Output the [x, y] coordinate of the center of the cell containing the given text.  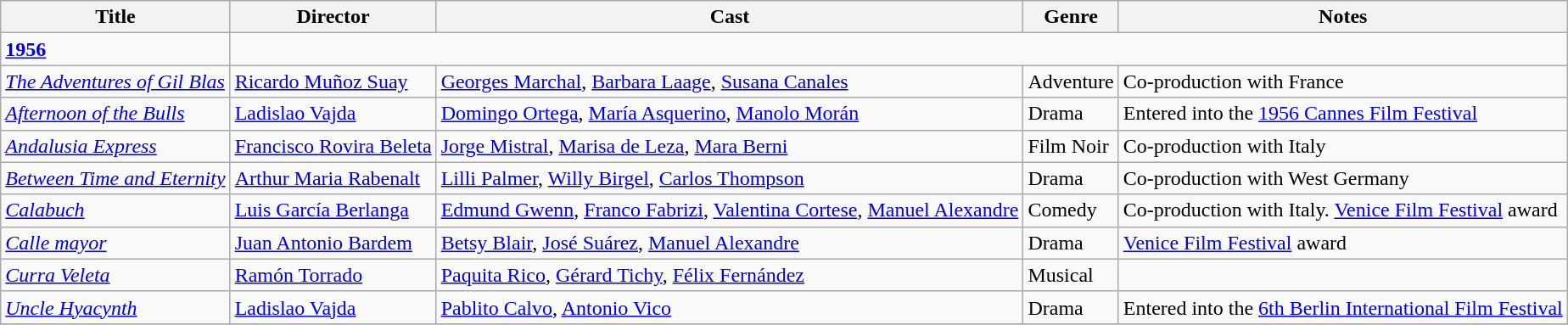
Georges Marchal, Barbara Laage, Susana Canales [730, 81]
Edmund Gwenn, Franco Fabrizi, Valentina Cortese, Manuel Alexandre [730, 210]
Betsy Blair, José Suárez, Manuel Alexandre [730, 243]
Co-production with Italy [1342, 146]
Co-production with West Germany [1342, 178]
Afternoon of the Bulls [115, 114]
Francisco Rovira Beleta [333, 146]
Notes [1342, 17]
Calle mayor [115, 243]
Entered into the 6th Berlin International Film Festival [1342, 307]
Domingo Ortega, María Asquerino, Manolo Morán [730, 114]
Co-production with France [1342, 81]
Co-production with Italy. Venice Film Festival award [1342, 210]
The Adventures of Gil Blas [115, 81]
Calabuch [115, 210]
Cast [730, 17]
Curra Veleta [115, 275]
Ricardo Muñoz Suay [333, 81]
Lilli Palmer, Willy Birgel, Carlos Thompson [730, 178]
Uncle Hyacynth [115, 307]
Entered into the 1956 Cannes Film Festival [1342, 114]
Musical [1071, 275]
Pablito Calvo, Antonio Vico [730, 307]
Comedy [1071, 210]
Arthur Maria Rabenalt [333, 178]
Ramón Torrado [333, 275]
Paquita Rico, Gérard Tichy, Félix Fernández [730, 275]
Jorge Mistral, Marisa de Leza, Mara Berni [730, 146]
Director [333, 17]
Juan Antonio Bardem [333, 243]
Luis García Berlanga [333, 210]
Andalusia Express [115, 146]
Adventure [1071, 81]
1956 [115, 49]
Film Noir [1071, 146]
Between Time and Eternity [115, 178]
Title [115, 17]
Venice Film Festival award [1342, 243]
Genre [1071, 17]
